For the text-containing cell, return its midpoint in [x, y] coordinate format. 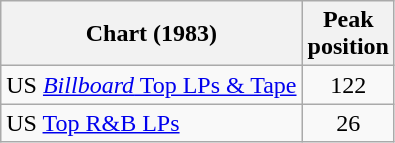
26 [348, 123]
Chart (1983) [152, 34]
US Billboard Top LPs & Tape [152, 85]
US Top R&B LPs [152, 123]
122 [348, 85]
Peakposition [348, 34]
